Identify which cell holds the provided text, then report its [X, Y] central coordinate. 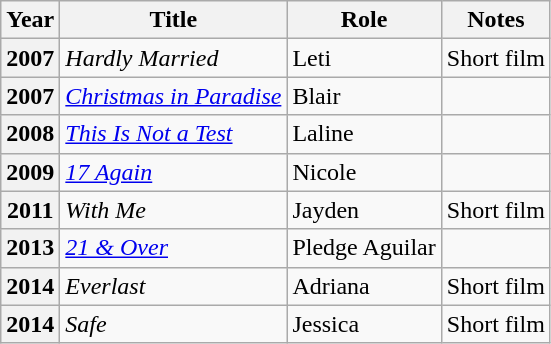
Pledge Aguilar [364, 248]
2013 [30, 248]
21 & Over [174, 248]
Title [174, 20]
Jayden [364, 210]
Jessica [364, 324]
Notes [496, 20]
Laline [364, 134]
2011 [30, 210]
Everlast [174, 286]
17 Again [174, 172]
Role [364, 20]
2009 [30, 172]
Nicole [364, 172]
Year [30, 20]
Hardly Married [174, 58]
Leti [364, 58]
This Is Not a Test [174, 134]
Safe [174, 324]
With Me [174, 210]
2008 [30, 134]
Blair [364, 96]
Adriana [364, 286]
Christmas in Paradise [174, 96]
